For the text-containing cell, return its midpoint in (X, Y) coordinate format. 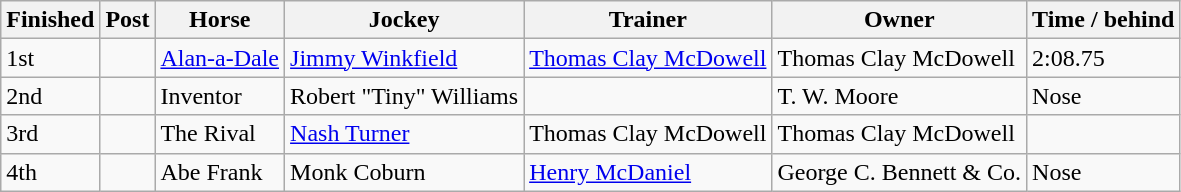
Horse (220, 20)
Nash Turner (404, 134)
The Rival (220, 134)
Henry McDaniel (648, 172)
T. W. Moore (900, 96)
2:08.75 (1104, 58)
Inventor (220, 96)
Finished (50, 20)
Jockey (404, 20)
Alan-a-Dale (220, 58)
Owner (900, 20)
George C. Bennett & Co. (900, 172)
Time / behind (1104, 20)
Jimmy Winkfield (404, 58)
4th (50, 172)
2nd (50, 96)
Post (128, 20)
3rd (50, 134)
Trainer (648, 20)
1st (50, 58)
Abe Frank (220, 172)
Monk Coburn (404, 172)
Robert "Tiny" Williams (404, 96)
